Pinpoint the cell where the given text exists, returning its (x, y) midpoint coordinate. 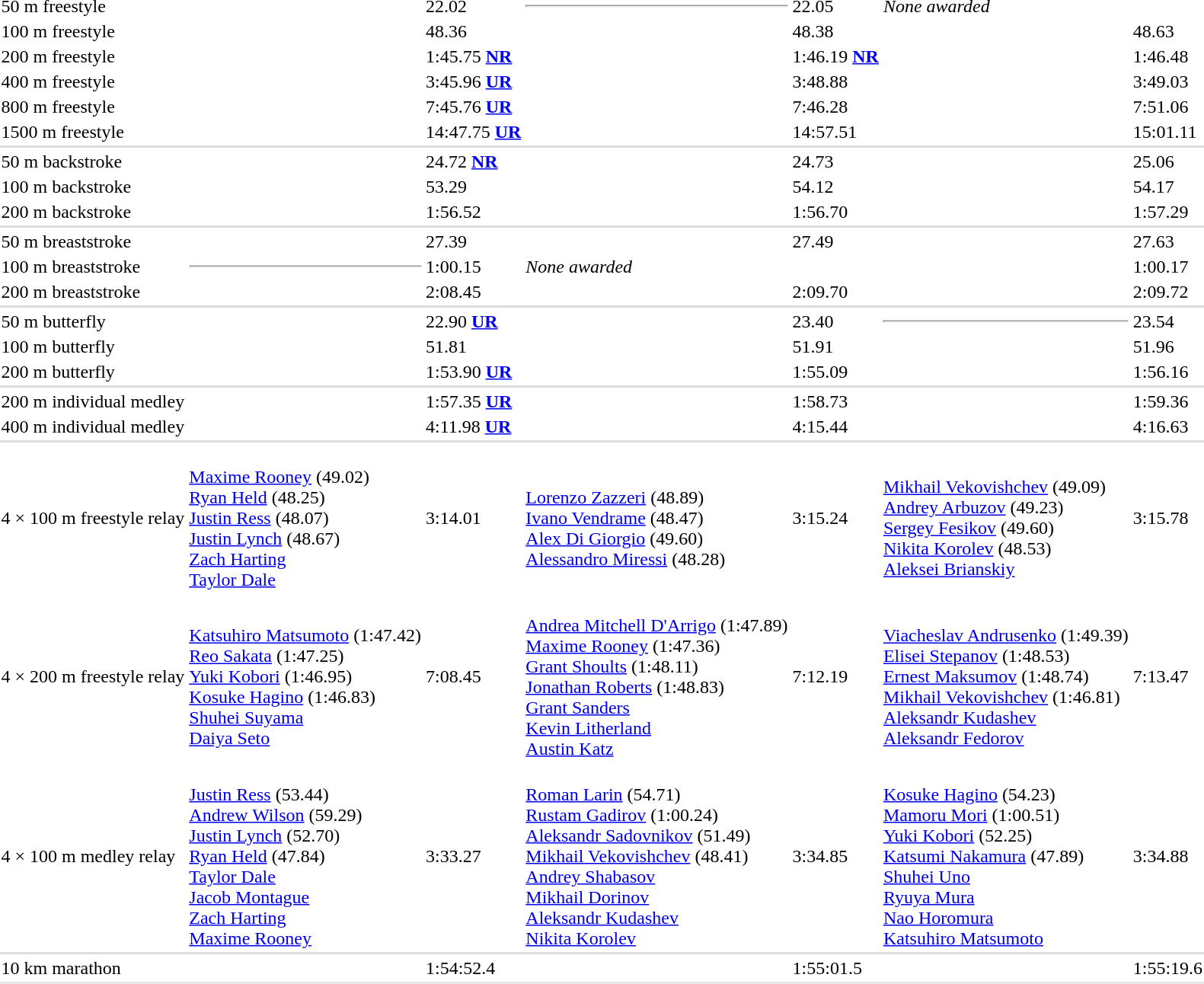
7:08.45 (473, 676)
4:15.44 (835, 427)
1:59.36 (1167, 401)
25.06 (1167, 161)
1:55:01.5 (835, 968)
4 × 100 m medley relay (93, 856)
3:15.24 (835, 518)
Mikhail Vekovishchev (49.09)Andrey Arbuzov (49.23)Sergey Fesikov (49.60)Nikita Korolev (48.53)Aleksei Brianskiy (1005, 518)
2:09.70 (835, 292)
100 m butterfly (93, 347)
27.63 (1167, 241)
3:33.27 (473, 856)
48.36 (473, 31)
7:51.06 (1167, 107)
53.29 (473, 187)
48.38 (835, 31)
2:09.72 (1167, 292)
51.91 (835, 347)
200 m freestyle (93, 56)
7:12.19 (835, 676)
1:56.16 (1167, 372)
Viacheslav Andrusenko (1:49.39)Elisei Stepanov (1:48.53)Ernest Maksumov (1:48.74)Mikhail Vekovishchev (1:46.81)Aleksandr KudashevAleksandr Fedorov (1005, 676)
200 m backstroke (93, 212)
None awarded (656, 267)
Justin Ress (53.44)Andrew Wilson (59.29)Justin Lynch (52.70)Ryan Held (47.84)Taylor DaleJacob MontagueZach HartingMaxime Rooney (305, 856)
1:55:19.6 (1167, 968)
Kosuke Hagino (54.23)Mamoru Mori (1:00.51)Yuki Kobori (52.25)Katsumi Nakamura (47.89)Shuhei UnoRyuya MuraNao HoromuraKatsuhiro Matsumoto (1005, 856)
3:49.03 (1167, 81)
Katsuhiro Matsumoto (1:47.42)Reo Sakata (1:47.25)Yuki Kobori (1:46.95)Kosuke Hagino (1:46.83)Shuhei Suyama Daiya Seto (305, 676)
54.12 (835, 187)
1:00.15 (473, 267)
7:46.28 (835, 107)
48.63 (1167, 31)
1:46.48 (1167, 56)
50 m backstroke (93, 161)
100 m freestyle (93, 31)
24.73 (835, 161)
3:34.85 (835, 856)
27.39 (473, 241)
200 m butterfly (93, 372)
Lorenzo Zazzeri (48.89)Ivano Vendrame (48.47)Alex Di Giorgio (49.60)Alessandro Miressi (48.28) (656, 518)
800 m freestyle (93, 107)
3:34.88 (1167, 856)
1:53.90 UR (473, 372)
Maxime Rooney (49.02)Ryan Held (48.25)Justin Ress (48.07)Justin Lynch (48.67)Zach Harting Taylor Dale (305, 518)
2:08.45 (473, 292)
1:45.75 NR (473, 56)
1:57.35 UR (473, 401)
1:00.17 (1167, 267)
1:54:52.4 (473, 968)
51.81 (473, 347)
50 m butterfly (93, 321)
10 km marathon (93, 968)
4 × 200 m freestyle relay (93, 676)
23.40 (835, 321)
4 × 100 m freestyle relay (93, 518)
200 m individual medley (93, 401)
100 m backstroke (93, 187)
14:57.51 (835, 132)
100 m breaststroke (93, 267)
1:56.52 (473, 212)
1:57.29 (1167, 212)
7:13.47 (1167, 676)
1:58.73 (835, 401)
7:45.76 UR (473, 107)
4:11.98 UR (473, 427)
3:45.96 UR (473, 81)
51.96 (1167, 347)
200 m breaststroke (93, 292)
15:01.11 (1167, 132)
1:56.70 (835, 212)
23.54 (1167, 321)
1:46.19 NR (835, 56)
1:55.09 (835, 372)
22.90 UR (473, 321)
400 m individual medley (93, 427)
3:14.01 (473, 518)
Andrea Mitchell D'Arrigo (1:47.89)Maxime Rooney (1:47.36)Grant Shoults (1:48.11)Jonathan Roberts (1:48.83)Grant SandersKevin LitherlandAustin Katz (656, 676)
3:48.88 (835, 81)
50 m breaststroke (93, 241)
400 m freestyle (93, 81)
27.49 (835, 241)
4:16.63 (1167, 427)
1500 m freestyle (93, 132)
54.17 (1167, 187)
14:47.75 UR (473, 132)
3:15.78 (1167, 518)
24.72 NR (473, 161)
